Detect which cell encompasses the target text, then output its (x, y) center coordinate. 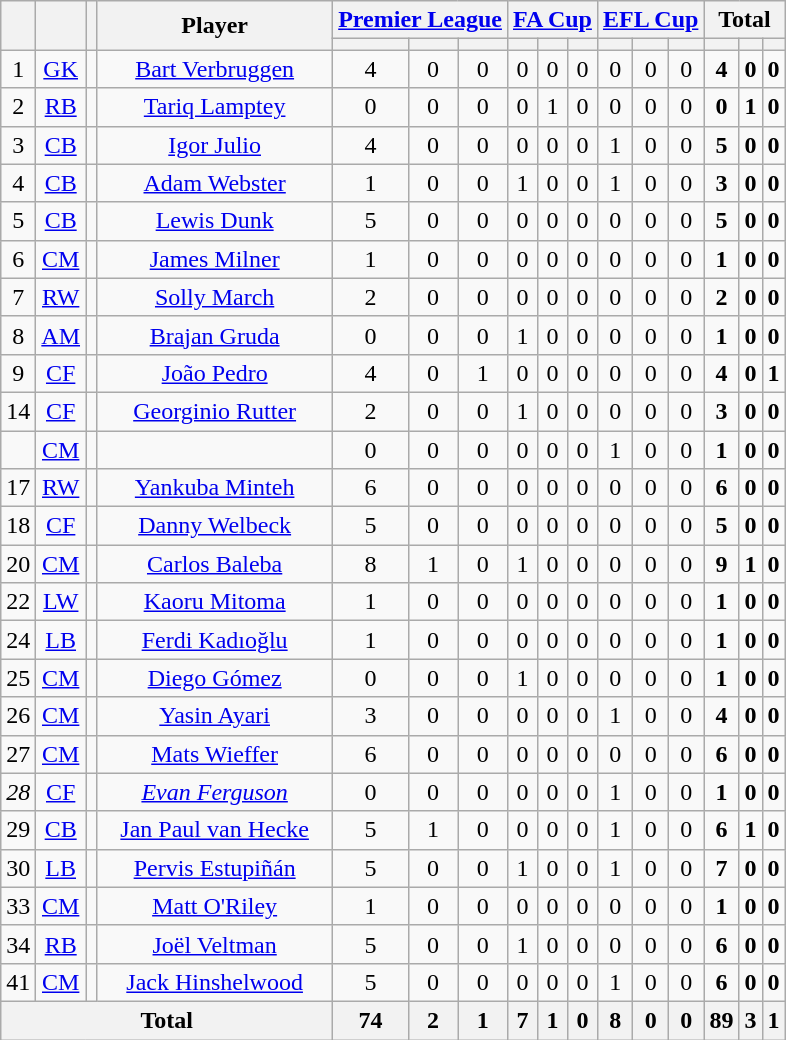
89 (722, 1020)
41 (18, 982)
João Pedro (215, 373)
LW (61, 602)
29 (18, 830)
Carlos Baleba (215, 564)
26 (18, 716)
Solly March (215, 297)
Georginio Rutter (215, 411)
Evan Ferguson (215, 792)
Yankuba Minteh (215, 488)
Jan Paul van Hecke (215, 830)
33 (18, 906)
Pervis Estupiñán (215, 868)
Adam Webster (215, 183)
14 (18, 411)
25 (18, 678)
Danny Welbeck (215, 526)
28 (18, 792)
22 (18, 602)
Bart Verbruggen (215, 69)
30 (18, 868)
Diego Gómez (215, 678)
34 (18, 944)
Tariq Lamptey (215, 107)
Mats Wieffer (215, 754)
Joël Veltman (215, 944)
17 (18, 488)
Igor Julio (215, 145)
24 (18, 640)
James Milner (215, 259)
20 (18, 564)
Brajan Gruda (215, 335)
Matt O'Riley (215, 906)
Jack Hinshelwood (215, 982)
Player (215, 26)
Premier League (420, 20)
GK (61, 69)
AM (61, 335)
Lewis Dunk (215, 221)
Yasin Ayari (215, 716)
FA Cup (552, 20)
18 (18, 526)
Kaoru Mitoma (215, 602)
74 (370, 1020)
EFL Cup (650, 20)
Ferdi Kadıoğlu (215, 640)
27 (18, 754)
